Scan for the cell matching the given text and deliver its [X, Y] coordinate at center. 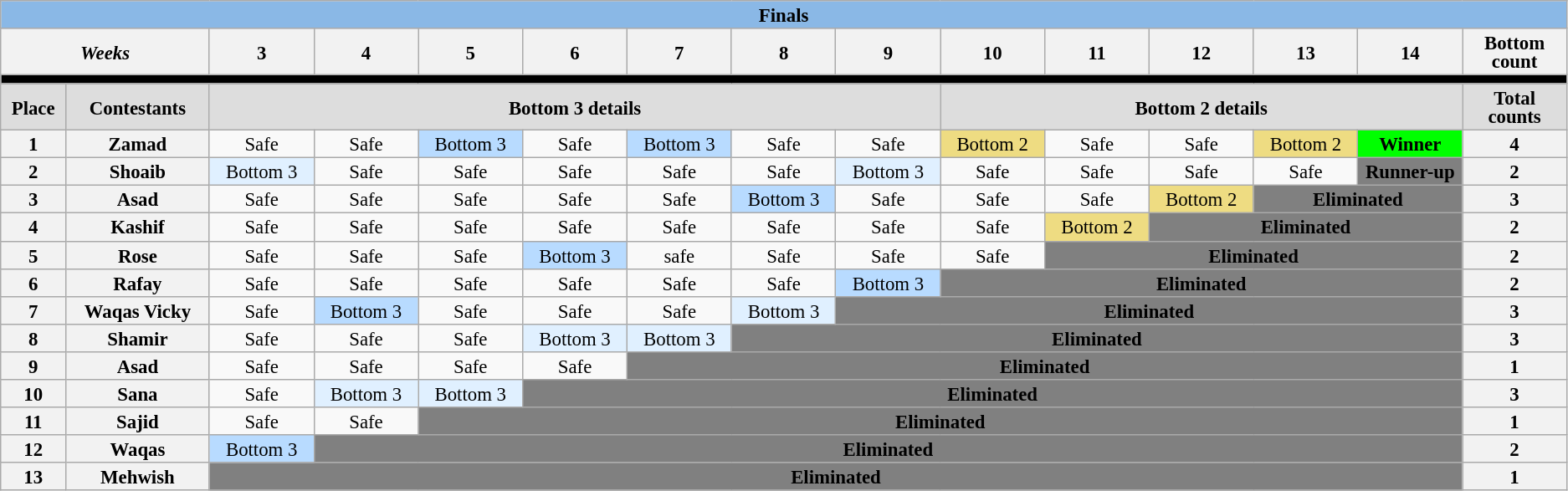
Shoaib [138, 172]
Rose [138, 254]
Waqas [138, 448]
Waqas Vicky [138, 309]
Sana [138, 393]
Bottom 2 details [1202, 107]
Winner [1411, 144]
Contestants [138, 107]
Mehwish [138, 477]
Shamir [138, 338]
Finals [784, 15]
Zamad [138, 144]
Bottom count [1514, 52]
Rafay [138, 283]
Place [33, 107]
Kashif [138, 228]
Runner-up [1411, 172]
Total counts [1514, 107]
Sajid [138, 422]
14 [1411, 52]
Weeks [105, 52]
safe [679, 254]
Bottom 3 details [574, 107]
